Output the [X, Y] coordinate of the center of the cell containing the given text.  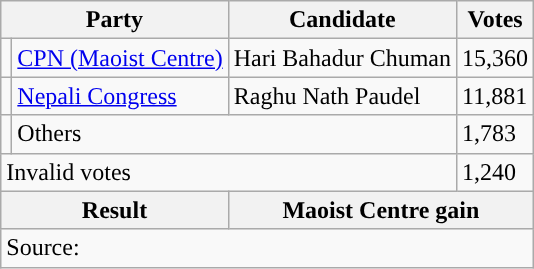
Raghu Nath Paudel [342, 96]
1,240 [496, 172]
Nepali Congress [120, 96]
Result [114, 210]
15,360 [496, 58]
Source: [268, 248]
Hari Bahadur Chuman [342, 58]
Others [234, 134]
Candidate [342, 20]
Invalid votes [229, 172]
1,783 [496, 134]
Votes [496, 20]
11,881 [496, 96]
Maoist Centre gain [380, 210]
Party [114, 20]
CPN (Maoist Centre) [120, 58]
